Locate the cell with the specified text and output its (x, y) center coordinate. 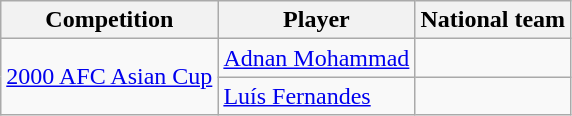
2000 AFC Asian Cup (110, 77)
Competition (110, 20)
Adnan Mohammad (316, 58)
Luís Fernandes (316, 96)
National team (493, 20)
Player (316, 20)
